Detect which cell encompasses the target text, then output its [X, Y] center coordinate. 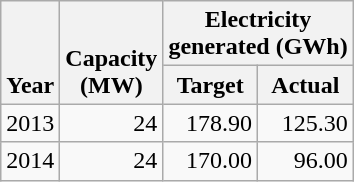
170.00 [210, 161]
2014 [30, 161]
Actual [305, 85]
Year [30, 52]
Capacity(MW) [112, 52]
2013 [30, 123]
125.30 [305, 123]
178.90 [210, 123]
Target [210, 85]
96.00 [305, 161]
Electricitygenerated (GWh) [258, 34]
